Extract the (x, y) coordinate from the center of the cell holding the provided text.  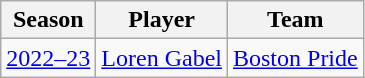
Loren Gabel (162, 58)
Team (295, 20)
2022–23 (48, 58)
Player (162, 20)
Boston Pride (295, 58)
Season (48, 20)
